Capture the cell that displays the provided text and extract its [x, y] central coordinate. 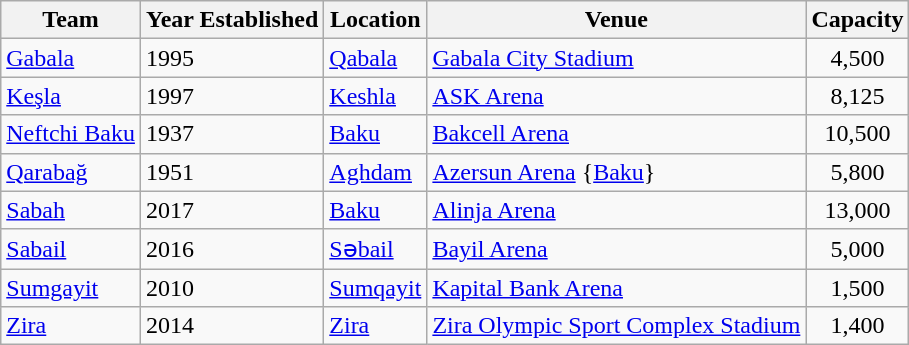
1,400 [858, 326]
ASK Arena [616, 96]
Neftchi Baku [71, 134]
Keşla [71, 96]
Azersun Arena {Baku} [616, 172]
Keshla [376, 96]
Alinja Arena [616, 210]
1995 [232, 58]
Kapital Bank Arena [616, 288]
2016 [232, 249]
Qabala [376, 58]
Gabala City Stadium [616, 58]
Sumgayit [71, 288]
Sumqayit [376, 288]
Capacity [858, 20]
2014 [232, 326]
Team [71, 20]
5,000 [858, 249]
Location [376, 20]
Sabail [71, 249]
1,500 [858, 288]
4,500 [858, 58]
Səbail [376, 249]
1951 [232, 172]
Bayil Arena [616, 249]
Venue [616, 20]
13,000 [858, 210]
10,500 [858, 134]
Bakcell Arena [616, 134]
Year Established [232, 20]
Gabala [71, 58]
Qarabağ [71, 172]
Aghdam [376, 172]
Sabah [71, 210]
Zira Olympic Sport Complex Stadium [616, 326]
5,800 [858, 172]
8,125 [858, 96]
1997 [232, 96]
2010 [232, 288]
2017 [232, 210]
1937 [232, 134]
